Identify which cell holds the provided text, then report its (X, Y) central coordinate. 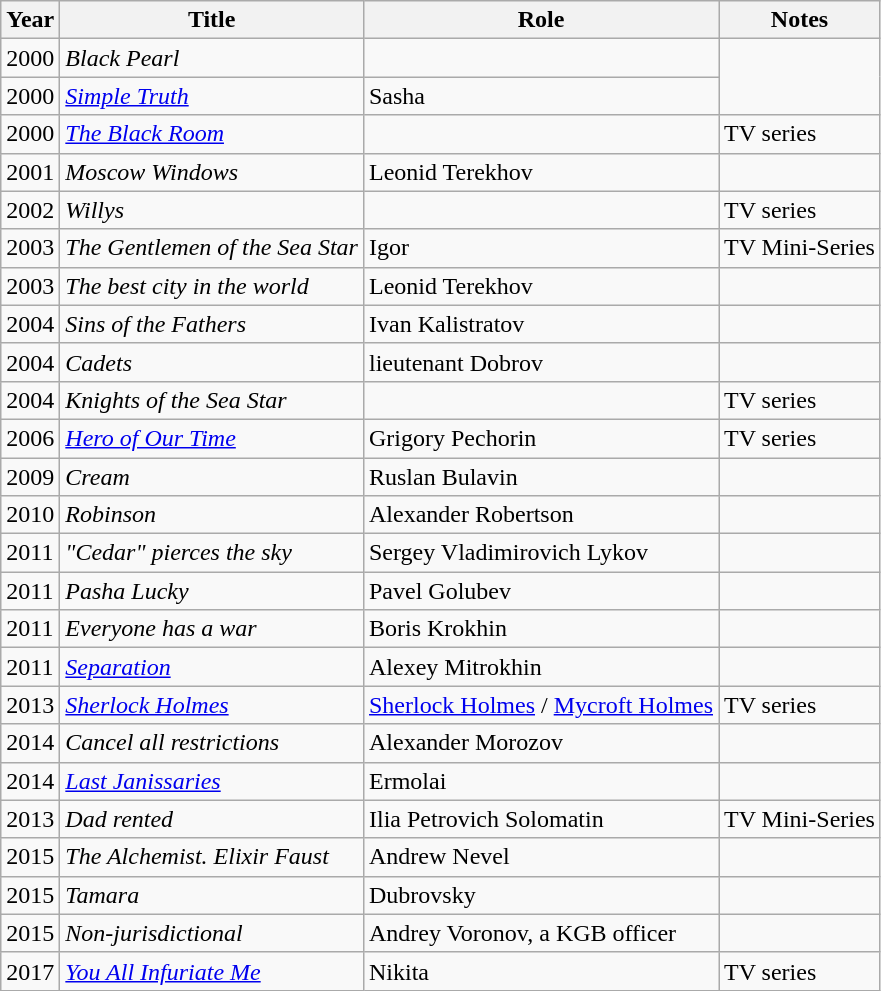
Andrey Voronov, a KGB officer (540, 933)
2006 (30, 438)
2009 (30, 477)
Pavel Golubev (540, 591)
Ruslan Bulavin (540, 477)
Grigory Pechorin (540, 438)
Hero of Our Time (212, 438)
Tamara (212, 895)
Sins of the Fathers (212, 324)
You All Infuriate Me (212, 971)
The Alchemist. Elixir Faust (212, 857)
2017 (30, 971)
Sherlock Holmes / Mycroft Holmes (540, 705)
Willys (212, 210)
Robinson (212, 515)
Simple Truth (212, 96)
Sasha (540, 96)
Pasha Lucky (212, 591)
Cream (212, 477)
Cancel all restrictions (212, 743)
Boris Krokhin (540, 629)
Moscow Windows (212, 172)
Dad rented (212, 819)
Last Janissaries (212, 781)
Ermolai (540, 781)
Nikita (540, 971)
Title (212, 20)
Separation (212, 667)
2010 (30, 515)
2002 (30, 210)
"Cedar" pierces the sky (212, 553)
Everyone has a war (212, 629)
Sergey Vladimirovich Lykov (540, 553)
Black Pearl (212, 58)
Dubrovsky (540, 895)
Ivan Kalistratov (540, 324)
Non-jurisdictional (212, 933)
Sherlock Holmes (212, 705)
The Black Room (212, 134)
Ilia Petrovich Solomatin (540, 819)
Cadets (212, 362)
Alexey Mitrokhin (540, 667)
The best city in the world (212, 286)
The Gentlemen of the Sea Star (212, 248)
Notes (800, 20)
Alexander Morozov (540, 743)
Andrew Nevel (540, 857)
Alexander Robertson (540, 515)
Knights of the Sea Star (212, 400)
lieutenant Dobrov (540, 362)
2001 (30, 172)
Role (540, 20)
Igor (540, 248)
Year (30, 20)
